Return the [X, Y] coordinate for the center point of the cell that contains the specified text.  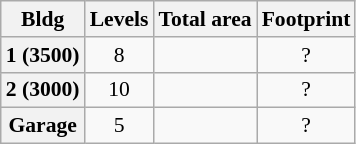
Garage [43, 126]
Levels [120, 19]
1 (3500) [43, 55]
5 [120, 126]
Bldg [43, 19]
8 [120, 55]
10 [120, 90]
Total area [206, 19]
2 (3000) [43, 90]
Footprint [306, 19]
